Output the (X, Y) coordinate of the center of the cell containing the given text.  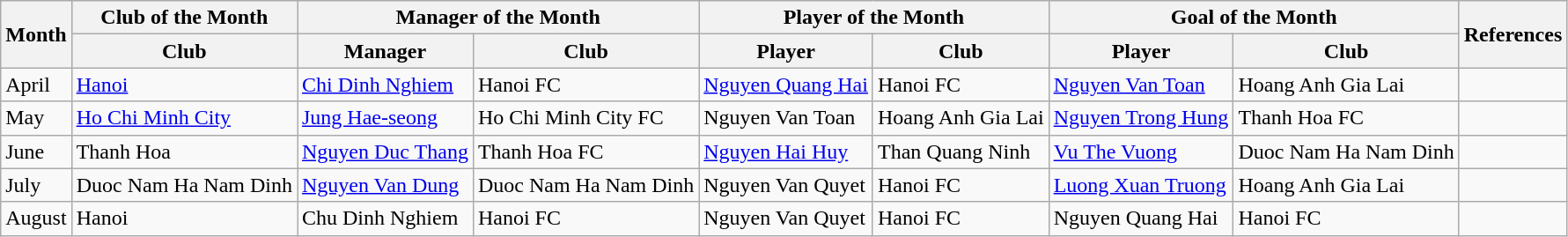
Luong Xuan Truong (1141, 185)
Nguyen Trong Hung (1141, 118)
April (36, 85)
Chi Dinh Nghiem (386, 85)
June (36, 152)
Club of the Month (184, 18)
Than Quang Ninh (961, 152)
Ho Chi Minh City (184, 118)
Nguyen Hai Huy (786, 152)
Vu The Vuong (1141, 152)
Jung Hae-seong (386, 118)
July (36, 185)
Manager of the Month (498, 18)
Chu Dinh Nghiem (386, 218)
Goal of the Month (1254, 18)
Manager (386, 51)
Nguyen Van Dung (386, 185)
Ho Chi Minh City FC (585, 118)
Month (36, 34)
Thanh Hoa (184, 152)
Player of the Month (873, 18)
References (1513, 34)
Nguyen Duc Thang (386, 152)
August (36, 218)
May (36, 118)
